Output the (x, y) coordinate of the center of the cell containing the given text.  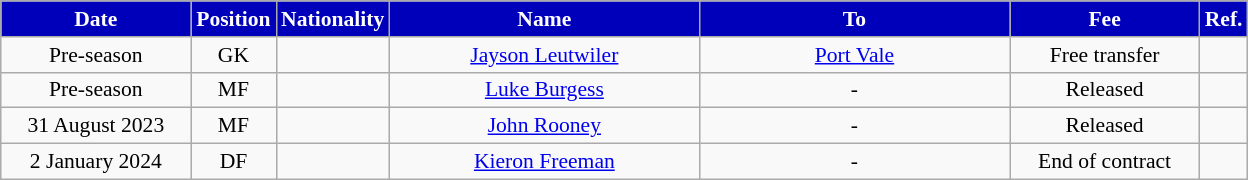
31 August 2023 (96, 126)
Fee (1105, 19)
Name (544, 19)
DF (234, 162)
End of contract (1105, 162)
Position (234, 19)
Port Vale (854, 55)
Ref. (1224, 19)
Jayson Leutwiler (544, 55)
Free transfer (1105, 55)
John Rooney (544, 126)
GK (234, 55)
Nationality (332, 19)
Date (96, 19)
2 January 2024 (96, 162)
Luke Burgess (544, 90)
To (854, 19)
Kieron Freeman (544, 162)
